Detect which cell encompasses the target text, then output its (x, y) center coordinate. 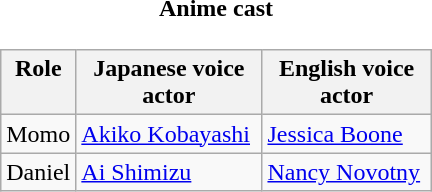
Akiko Kobayashi (169, 134)
Role (38, 82)
Role Japanese voice actor English voice actor Momo Akiko Kobayashi Jessica Boone Daniel Ai Shimizu Nancy Novotny (216, 107)
English voice actor (346, 82)
Ai Shimizu (169, 172)
Daniel (38, 172)
Momo (38, 134)
Nancy Novotny (346, 172)
Japanese voice actor (169, 82)
Jessica Boone (346, 134)
